Output the [X, Y] coordinate of the center of the cell containing the given text.  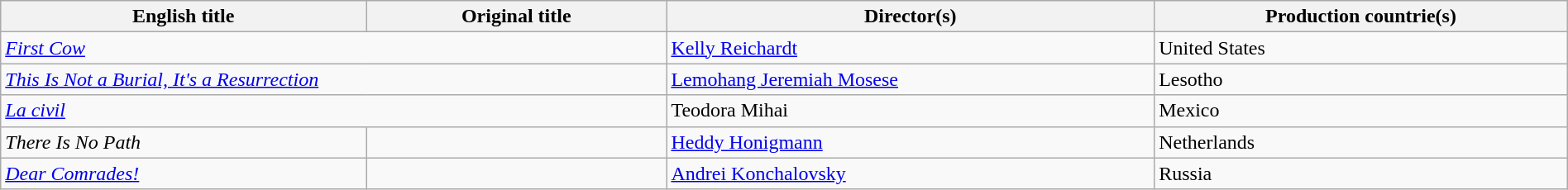
United States [1361, 48]
Lesotho [1361, 79]
This Is Not a Burial, It's a Resurrection [334, 79]
Netherlands [1361, 142]
La civil [334, 111]
Heddy Honigmann [911, 142]
Teodora Mihai [911, 111]
First Cow [334, 48]
Russia [1361, 173]
Kelly Reichardt [911, 48]
Production countrie(s) [1361, 17]
Director(s) [911, 17]
Lemohang Jeremiah Mosese [911, 79]
Dear Comrades! [184, 173]
Original title [516, 17]
There Is No Path [184, 142]
English title [184, 17]
Mexico [1361, 111]
Andrei Konchalovsky [911, 173]
